For the text-containing cell, return its midpoint in (X, Y) coordinate format. 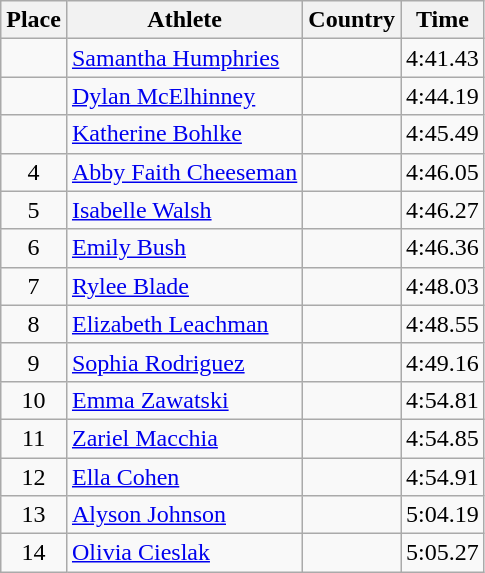
6 (34, 248)
Country (352, 20)
4:46.05 (443, 172)
4:46.36 (443, 248)
Alyson Johnson (184, 515)
Ella Cohen (184, 477)
4:48.55 (443, 324)
5:04.19 (443, 515)
4:45.49 (443, 134)
Olivia Cieslak (184, 553)
4:48.03 (443, 286)
4:46.27 (443, 210)
4:44.19 (443, 96)
7 (34, 286)
Time (443, 20)
Isabelle Walsh (184, 210)
8 (34, 324)
5 (34, 210)
4 (34, 172)
Samantha Humphries (184, 58)
Dylan McElhinney (184, 96)
9 (34, 362)
Athlete (184, 20)
4:41.43 (443, 58)
Emily Bush (184, 248)
13 (34, 515)
5:05.27 (443, 553)
Emma Zawatski (184, 400)
10 (34, 400)
4:49.16 (443, 362)
12 (34, 477)
Place (34, 20)
4:54.91 (443, 477)
Katherine Bohlke (184, 134)
14 (34, 553)
11 (34, 438)
Sophia Rodriguez (184, 362)
Elizabeth Leachman (184, 324)
4:54.81 (443, 400)
4:54.85 (443, 438)
Abby Faith Cheeseman (184, 172)
Zariel Macchia (184, 438)
Rylee Blade (184, 286)
